Return (x, y) of the center of cell containing provided text 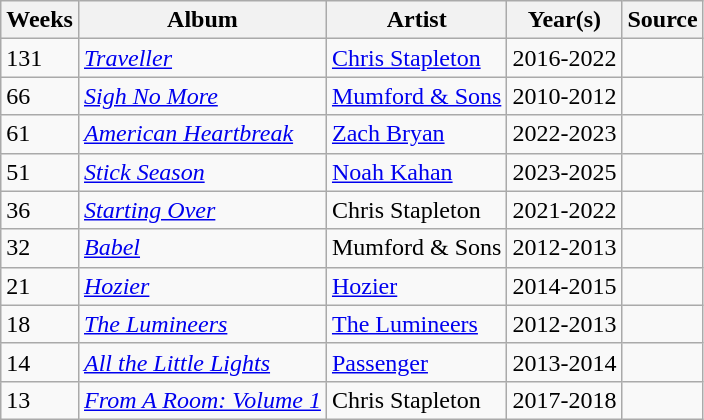
14 (40, 362)
Sigh No More (202, 96)
All the Little Lights (202, 362)
2013-2014 (564, 362)
61 (40, 134)
2022-2023 (564, 134)
From A Room: Volume 1 (202, 400)
2014-2015 (564, 286)
2017-2018 (564, 400)
Starting Over (202, 210)
Babel (202, 248)
66 (40, 96)
21 (40, 286)
Artist (416, 20)
51 (40, 172)
2023-2025 (564, 172)
18 (40, 324)
Weeks (40, 20)
Album (202, 20)
Source (662, 20)
American Heartbreak (202, 134)
32 (40, 248)
2010-2012 (564, 96)
Passenger (416, 362)
Zach Bryan (416, 134)
Noah Kahan (416, 172)
Stick Season (202, 172)
131 (40, 58)
36 (40, 210)
2016-2022 (564, 58)
2021-2022 (564, 210)
Year(s) (564, 20)
Traveller (202, 58)
13 (40, 400)
